Extract the (x, y) coordinate from the center of the cell holding the provided text.  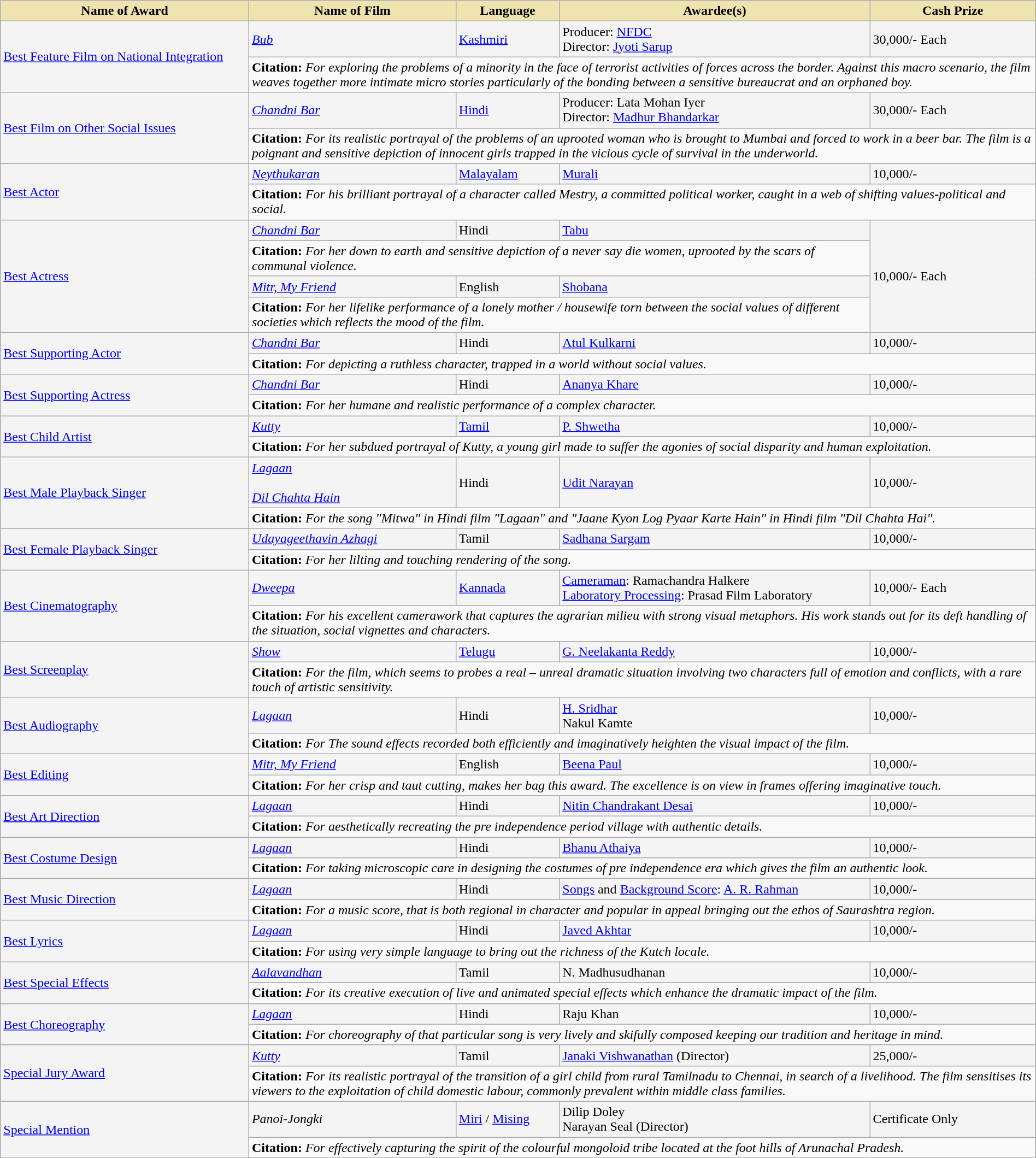
Citation: For depicting a ruthless character, trapped in a world without social values. (642, 363)
Citation: For its creative execution of live and animated special effects which enhance the dramatic impact of the film. (642, 993)
Kannada (507, 588)
Show (352, 651)
Citation: For taking microscopic care in designing the costumes of pre independence era which gives the film an authentic look. (642, 868)
Special Jury Award (125, 1073)
Best Male Playback Singer (125, 493)
Citation: For her lilting and touching rendering of the song. (642, 560)
Citation: For a music score, that is both regional in character and popular in appeal bringing out the ethos of Saurashtra region. (642, 910)
Aalavandhan (352, 972)
Dilip DoleyNarayan Seal (Director) (715, 1119)
Best Costume Design (125, 858)
Udayageethavin Azhagi (352, 539)
Citation: For aesthetically recreating the pre independence period village with authentic details. (642, 827)
Best Music Direction (125, 900)
H. SridharNakul Kamte (715, 715)
Bhanu Athaiya (715, 848)
Shobana (715, 286)
Language (507, 11)
Nitin Chandrakant Desai (715, 806)
Best Special Effects (125, 983)
Citation: For effectively capturing the spirit of the colourful mongoloid tribe located at the foot hills of Arunachal Pradesh. (642, 1147)
Best Editing (125, 774)
Best Film on Other Social Issues (125, 128)
Raju Khan (715, 1014)
Murali (715, 174)
Best Supporting Actress (125, 395)
Best Screenplay (125, 669)
Best Audiography (125, 726)
Best Child Artist (125, 437)
Dweepa (352, 588)
Special Mention (125, 1129)
Best Female Playback Singer (125, 549)
Miri / Mising (507, 1119)
LagaanDil Chahta Hain (352, 483)
Janaki Vishwanathan (Director) (715, 1055)
Udit Narayan (715, 483)
G. Neelakanta Reddy (715, 651)
Citation: For the song "Mitwa" in Hindi film "Lagaan" and "Jaane Kyon Log Pyaar Karte Hain" in Hindi film "Dil Chahta Hai". (642, 518)
Telugu (507, 651)
Best Actress (125, 276)
Citation: For her crisp and taut cutting, makes her bag this award. The excellence is on view in frames offering imaginative touch. (642, 785)
Best Cinematography (125, 606)
Best Lyrics (125, 941)
Producer: Lata Mohan IyerDirector: Madhur Bhandarkar (715, 110)
P. Shwetha (715, 426)
Neythukaran (352, 174)
Best Supporting Actor (125, 353)
Panoi-Jongki (352, 1119)
Citation: For using very simple language to bring out the richness of the Kutch locale. (642, 951)
Malayalam (507, 174)
Cash Prize (953, 11)
Atul Kulkarni (715, 343)
Best Feature Film on National Integration (125, 57)
Citation: For her down to earth and sensitive depiction of a never say die women, uprooted by the scars of communal violence. (560, 258)
Citation: For her humane and realistic performance of a complex character. (642, 405)
Best Art Direction (125, 816)
Citation: For choreography of that particular song is very lively and skifully composed keeping our tradition and heritage in mind. (642, 1034)
Producer: NFDCDirector: Jyoti Sarup (715, 39)
N. Madhusudhanan (715, 972)
Name of Film (352, 11)
Beena Paul (715, 764)
Awardee(s) (715, 11)
Name of Award (125, 11)
25,000/- (953, 1055)
Kashmiri (507, 39)
Songs and Background Score: A. R. Rahman (715, 889)
Certificate Only (953, 1119)
Citation: For her subdued portrayal of Kutty, a young girl made to suffer the agonies of social disparity and human exploitation. (642, 447)
Best Actor (125, 191)
Cameraman: Ramachandra HalkereLaboratory Processing: Prasad Film Laboratory (715, 588)
Ananya Khare (715, 385)
Tabu (715, 230)
Citation: For The sound effects recorded both efficiently and imaginatively heighten the visual impact of the film. (642, 743)
Javed Akhtar (715, 931)
Best Choreography (125, 1024)
Sadhana Sargam (715, 539)
Bub (352, 39)
